Scan for the cell matching the given text and deliver its (x, y) coordinate at center. 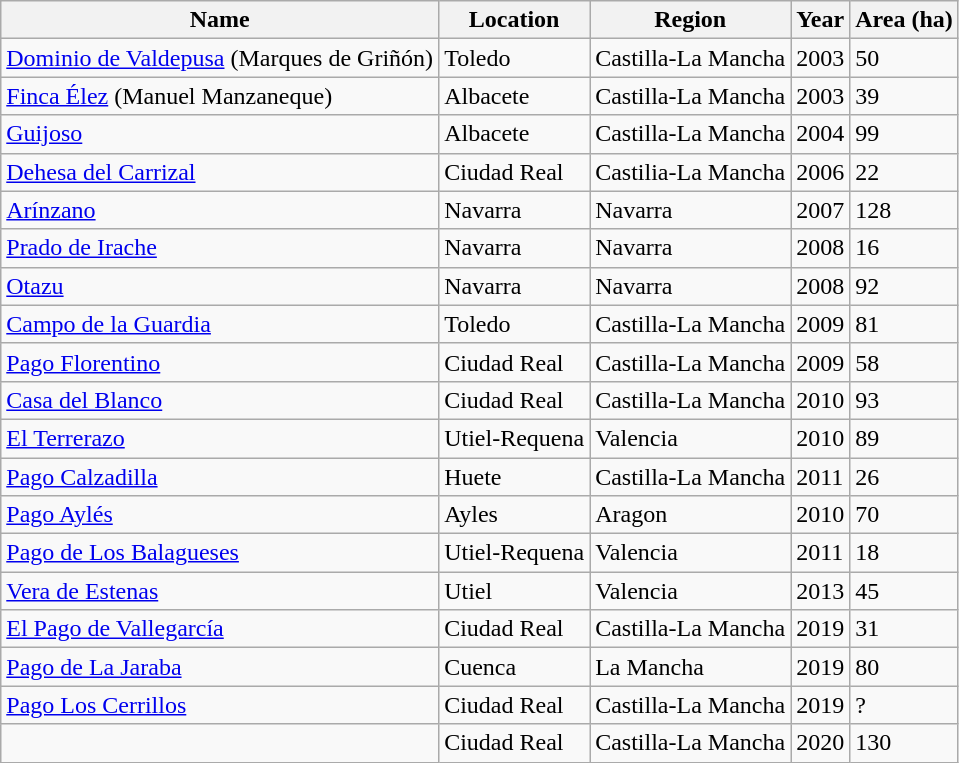
Finca Élez (Manuel Manzaneque) (220, 96)
? (904, 705)
45 (904, 591)
93 (904, 400)
Dominio de Valdepusa (Marques de Griñón) (220, 58)
50 (904, 58)
18 (904, 553)
Arínzano (220, 210)
70 (904, 515)
El Pago de Vallegarcía (220, 629)
Campo de la Guardia (220, 324)
La Mancha (690, 667)
80 (904, 667)
58 (904, 362)
31 (904, 629)
2020 (820, 743)
Pago de La Jaraba (220, 667)
2007 (820, 210)
2006 (820, 172)
89 (904, 438)
Huete (514, 477)
92 (904, 286)
Pago de Los Balagueses (220, 553)
Pago Calzadilla (220, 477)
Prado de Irache (220, 248)
26 (904, 477)
Location (514, 20)
Pago Los Cerrillos (220, 705)
Area (ha) (904, 20)
Vera de Estenas (220, 591)
Pago Aylés (220, 515)
Year (820, 20)
Region (690, 20)
Dehesa del Carrizal (220, 172)
99 (904, 134)
2013 (820, 591)
Name (220, 20)
Ayles (514, 515)
128 (904, 210)
22 (904, 172)
El Terrerazo (220, 438)
Casa del Blanco (220, 400)
Cuenca (514, 667)
81 (904, 324)
Pago Florentino (220, 362)
2004 (820, 134)
Castilia-La Mancha (690, 172)
130 (904, 743)
Utiel (514, 591)
39 (904, 96)
Guijoso (220, 134)
Aragon (690, 515)
Otazu (220, 286)
16 (904, 248)
